Return [x, y] of the center of cell containing provided text 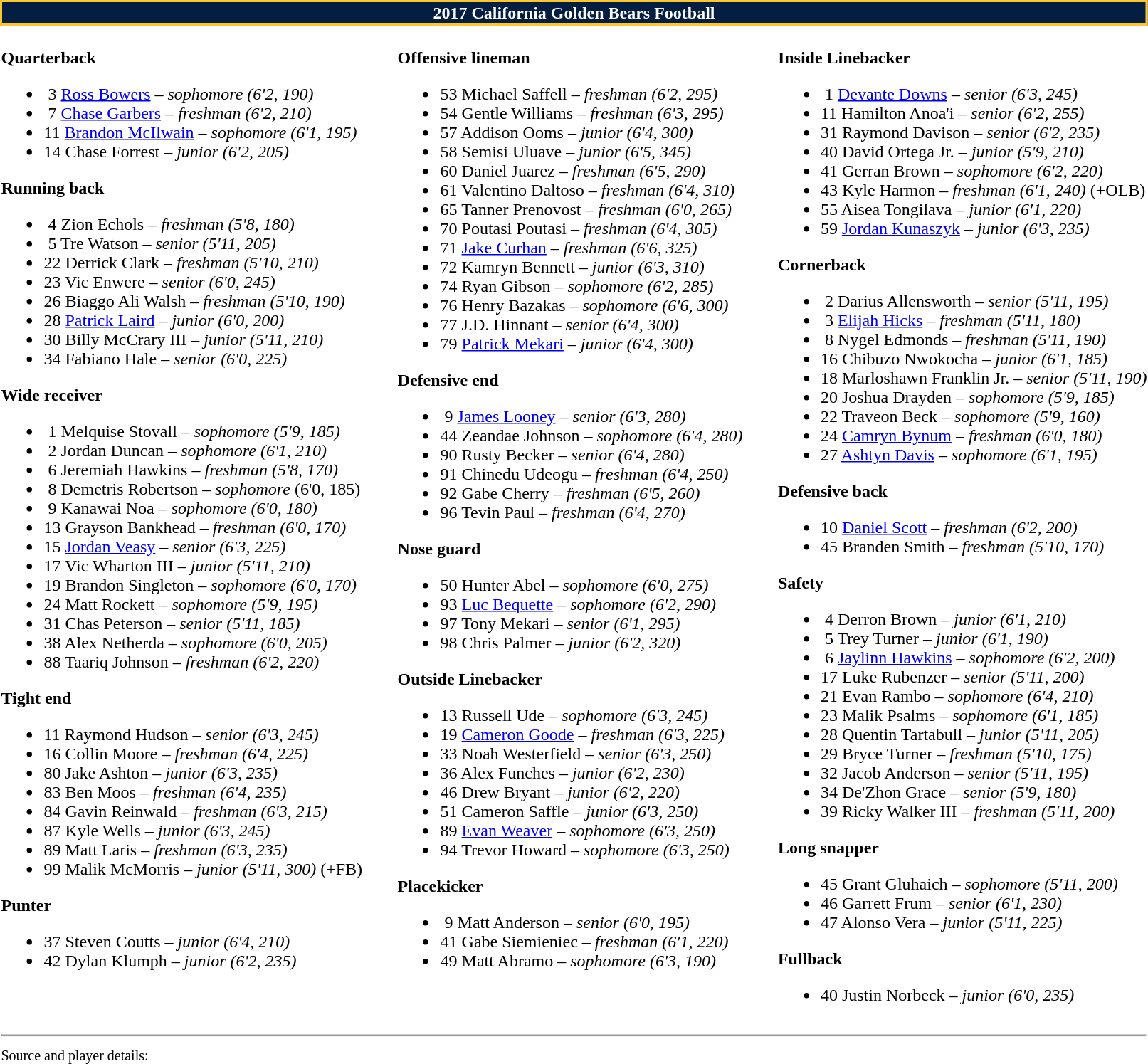
2017 California Golden Bears Football [574, 13]
